Pinpoint the cell where the given text exists, returning its [x, y] midpoint coordinate. 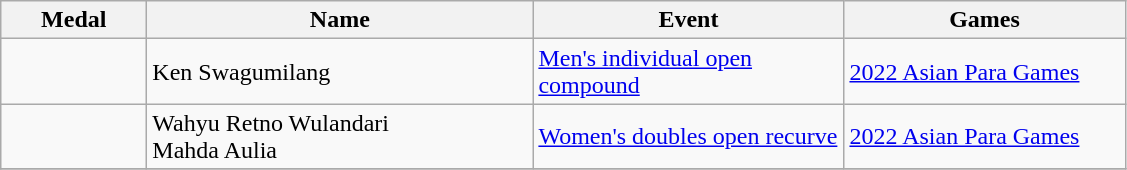
Ken Swagumilang [340, 72]
Men's individual open compound [688, 72]
Wahyu Retno Wulandari Mahda Aulia [340, 136]
Medal [74, 20]
Games [984, 20]
Event [688, 20]
Women's doubles open recurve [688, 136]
Name [340, 20]
